Pinpoint the cell where the given text exists, returning its [X, Y] midpoint coordinate. 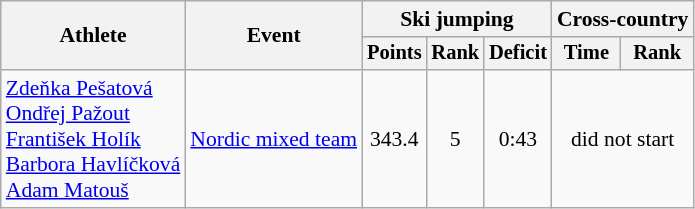
Ski jumping [457, 19]
Cross-country [623, 19]
Nordic mixed team [274, 139]
Deficit [518, 54]
Points [394, 54]
Time [586, 54]
Zdeňka PešatováOndřej PažoutFrantišek HolíkBarbora HavlíčkováAdam Matouš [94, 139]
343.4 [394, 139]
did not start [623, 139]
Athlete [94, 36]
0:43 [518, 139]
5 [455, 139]
Event [274, 36]
